Return the [x, y] coordinate for the center point of the cell that contains the specified text.  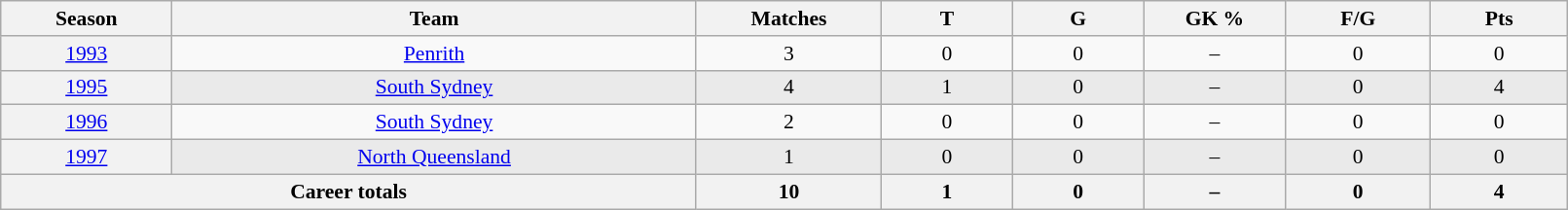
G [1078, 18]
Season [87, 18]
10 [788, 192]
3 [788, 53]
North Queensland [434, 157]
Team [434, 18]
1995 [87, 87]
1996 [87, 122]
1993 [87, 53]
Career totals [348, 192]
F/G [1358, 18]
2 [788, 122]
Penrith [434, 53]
Pts [1499, 18]
T [948, 18]
Matches [788, 18]
GK % [1215, 18]
1997 [87, 157]
